Provide the (x, y) coordinate of the cell's center where the given text is located.  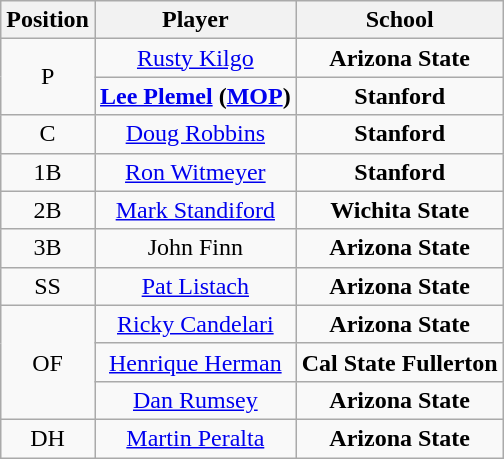
Rusty Kilgo (195, 58)
Cal State Fullerton (400, 362)
Position (48, 20)
Lee Plemel (MOP) (195, 96)
3B (48, 248)
Dan Rumsey (195, 400)
John Finn (195, 248)
2B (48, 210)
Ricky Candelari (195, 324)
DH (48, 438)
Mark Standiford (195, 210)
Doug Robbins (195, 134)
P (48, 77)
Henrique Herman (195, 362)
C (48, 134)
SS (48, 286)
School (400, 20)
Ron Witmeyer (195, 172)
OF (48, 362)
Player (195, 20)
Wichita State (400, 210)
1B (48, 172)
Martin Peralta (195, 438)
Pat Listach (195, 286)
